Return [x, y] of the center of cell containing provided text 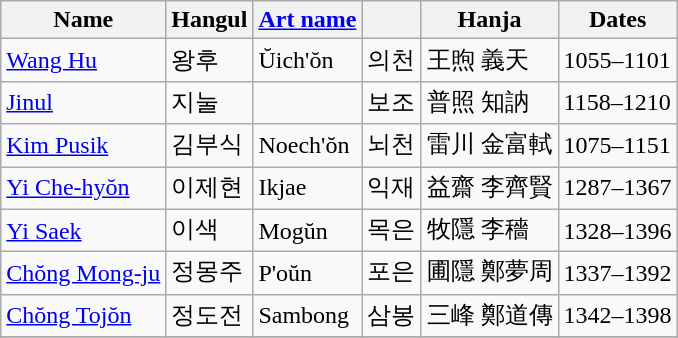
普照 知訥 [490, 102]
Jinul [84, 102]
三峰 鄭道傳 [490, 316]
1158–1210 [618, 102]
Hanja [490, 20]
Ikjae [308, 188]
王煦 義天 [490, 60]
포은 [392, 274]
1055–1101 [618, 60]
Mogŭn [308, 230]
Chŏng Mong-ju [84, 274]
1337–1392 [618, 274]
김부식 [210, 146]
정도전 [210, 316]
정몽주 [210, 274]
P'oŭn [308, 274]
이제현 [210, 188]
1075–1151 [618, 146]
1287–1367 [618, 188]
Dates [618, 20]
益齋 李齊賢 [490, 188]
Sambong [308, 316]
뇌천 [392, 146]
雷川 金富軾 [490, 146]
Ŭich'ŏn [308, 60]
Wang Hu [84, 60]
Kim Pusik [84, 146]
圃隱 鄭夢周 [490, 274]
왕후 [210, 60]
익재 [392, 188]
Yi Che-hyŏn [84, 188]
Name [84, 20]
목은 [392, 230]
Hangul [210, 20]
지눌 [210, 102]
Chŏng Tojŏn [84, 316]
Yi Saek [84, 230]
이색 [210, 230]
Art name [308, 20]
삼봉 [392, 316]
의천 [392, 60]
牧隱 李穡 [490, 230]
Noech'ŏn [308, 146]
1328–1396 [618, 230]
1342–1398 [618, 316]
보조 [392, 102]
